Return [x, y] of the center of cell containing provided text 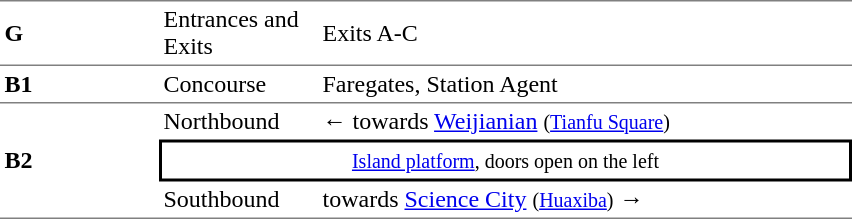
Island platform, doors open on the left [506, 161]
Exits A-C [585, 33]
B1 [80, 85]
G [80, 33]
Concourse [238, 85]
Entrances and Exits [238, 33]
Faregates, Station Agent [585, 85]
Northbound [238, 122]
← towards Weijianian (Tianfu Square) [585, 122]
